Return (X, Y) of the center of cell containing provided text 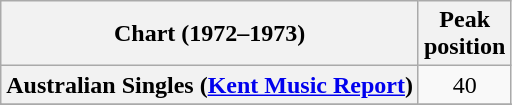
Australian Singles (Kent Music Report) (210, 85)
Chart (1972–1973) (210, 34)
Peakposition (464, 34)
40 (464, 85)
